Identify which cell holds the provided text, then report its [X, Y] central coordinate. 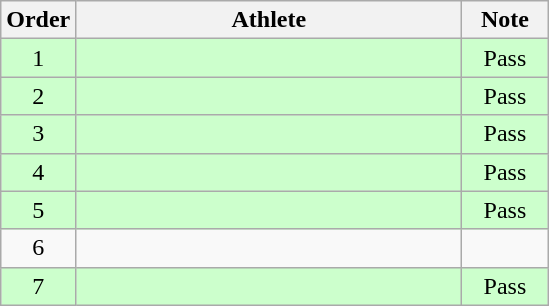
6 [38, 248]
4 [38, 172]
1 [38, 58]
2 [38, 96]
Athlete [269, 20]
Note [505, 20]
3 [38, 134]
5 [38, 210]
7 [38, 286]
Order [38, 20]
